Pinpoint the cell where the given text exists, returning its (X, Y) midpoint coordinate. 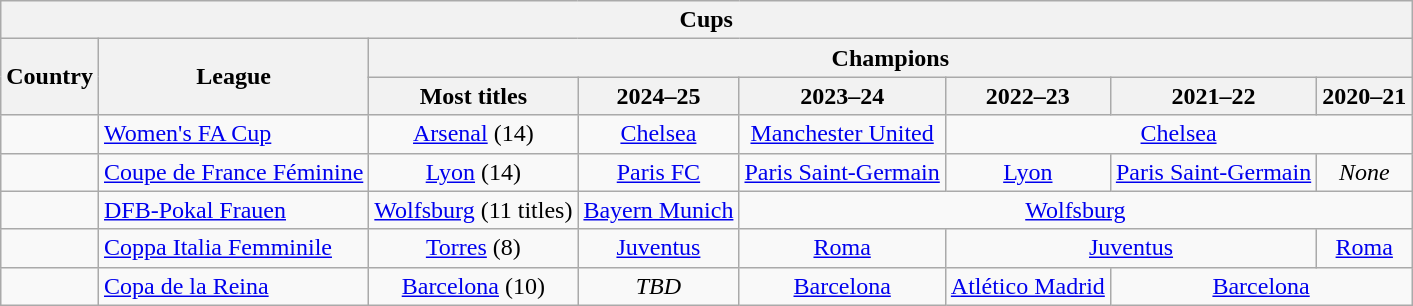
Wolfsburg (1076, 210)
None (1364, 172)
DFB-Pokal Frauen (233, 210)
Coppa Italia Femminile (233, 248)
Lyon (14) (474, 172)
Arsenal (14) (474, 134)
Torres (8) (474, 248)
Atlético Madrid (1028, 286)
Coupe de France Féminine (233, 172)
2020–21 (1364, 96)
Lyon (1028, 172)
2021–22 (1213, 96)
Bayern Munich (658, 210)
Copa de la Reina (233, 286)
Paris FC (658, 172)
Most titles (474, 96)
Wolfsburg (11 titles) (474, 210)
Manchester United (842, 134)
2022–23 (1028, 96)
League (233, 77)
TBD (658, 286)
Cups (706, 20)
Country (50, 77)
Champions (890, 58)
Women's FA Cup (233, 134)
2023–24 (842, 96)
Barcelona (10) (474, 286)
2024–25 (658, 96)
